For the text-containing cell, return its midpoint in (X, Y) coordinate format. 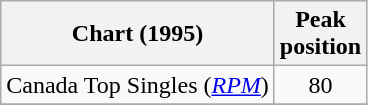
Peakposition (320, 34)
80 (320, 85)
Chart (1995) (138, 34)
Canada Top Singles (RPM) (138, 85)
